Find where the given text appears and provide that cell's center as [X, Y] coordinate. 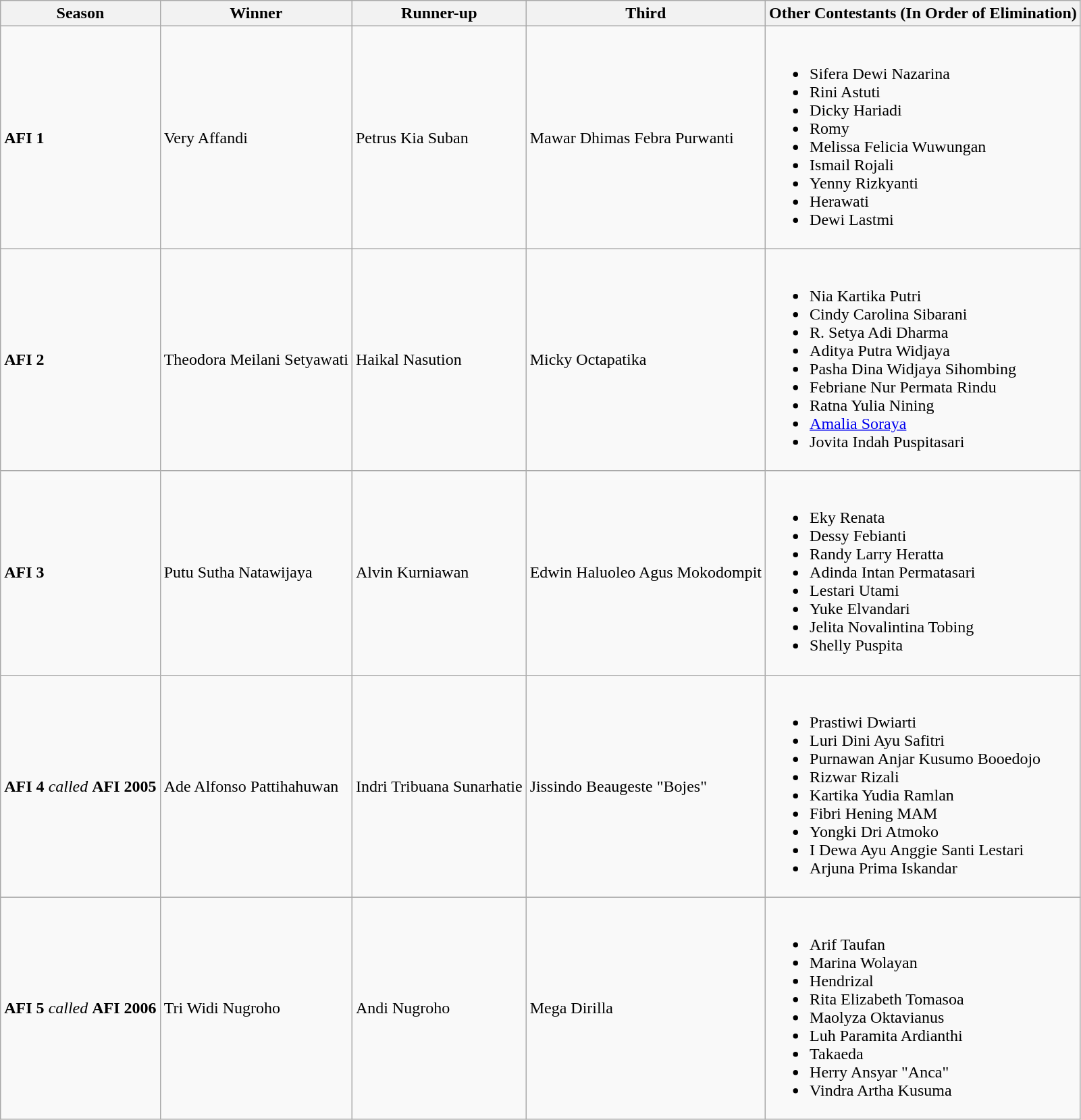
Mega Dirilla [645, 1008]
AFI 5 called AFI 2006 [80, 1008]
Runner-up [439, 14]
Ade Alfonso Pattihahuwan [256, 786]
Very Affandi [256, 138]
Haikal Nasution [439, 359]
Other Contestants (In Order of Elimination) [924, 14]
Eky RenataDessy FebiantiRandy Larry HerattaAdinda Intan PermatasariLestari UtamiYuke ElvandariJelita Novalintina TobingShelly Puspita [924, 573]
Tri Widi Nugroho [256, 1008]
Theodora Meilani Setyawati [256, 359]
Jissindo Beaugeste "Bojes" [645, 786]
Indri Tribuana Sunarhatie [439, 786]
Micky Octapatika [645, 359]
Alvin Kurniawan [439, 573]
Mawar Dhimas Febra Purwanti [645, 138]
Sifera Dewi NazarinaRini AstutiDicky HariadiRomyMelissa Felicia WuwunganIsmail RojaliYenny RizkyantiHerawatiDewi Lastmi [924, 138]
AFI 2 [80, 359]
Putu Sutha Natawijaya [256, 573]
Winner [256, 14]
AFI 3 [80, 573]
AFI 1 [80, 138]
Third [645, 14]
Arif TaufanMarina WolayanHendrizalRita Elizabeth TomasoaMaolyza OktavianusLuh Paramita ArdianthiTakaedaHerry Ansyar "Anca"Vindra Artha Kusuma [924, 1008]
Andi Nugroho [439, 1008]
AFI 4 called AFI 2005 [80, 786]
Edwin Haluoleo Agus Mokodompit [645, 573]
Season [80, 14]
Petrus Kia Suban [439, 138]
